From the cell containing the given text, extract its center point as [x, y] coordinate. 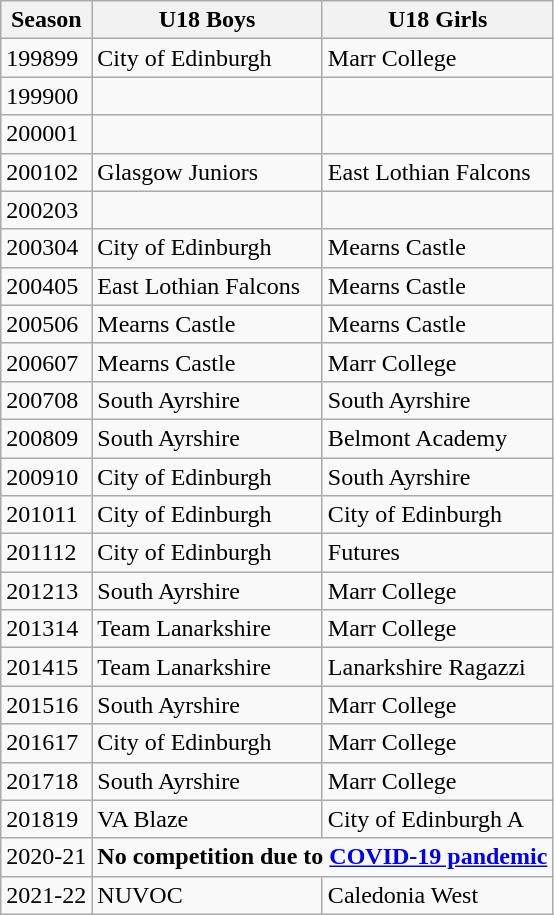
Lanarkshire Ragazzi [438, 667]
City of Edinburgh A [438, 819]
199900 [46, 96]
Season [46, 20]
No competition due to COVID-19 pandemic [322, 857]
200607 [46, 362]
201314 [46, 629]
200506 [46, 324]
201415 [46, 667]
201213 [46, 591]
201516 [46, 705]
200102 [46, 172]
Futures [438, 553]
2020-21 [46, 857]
Glasgow Juniors [208, 172]
2021-22 [46, 895]
200203 [46, 210]
NUVOC [208, 895]
201718 [46, 781]
199899 [46, 58]
200304 [46, 248]
201819 [46, 819]
201112 [46, 553]
200001 [46, 134]
200910 [46, 477]
201011 [46, 515]
U18 Boys [208, 20]
200809 [46, 438]
U18 Girls [438, 20]
200405 [46, 286]
201617 [46, 743]
Caledonia West [438, 895]
VA Blaze [208, 819]
Belmont Academy [438, 438]
200708 [46, 400]
